Pinpoint the cell where the given text exists, returning its [x, y] midpoint coordinate. 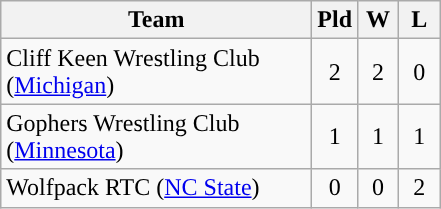
L [420, 20]
Pld [335, 20]
Team [156, 20]
W [378, 20]
Gophers Wrestling Club (Minnesota) [156, 136]
Wolfpack RTC (NC State) [156, 188]
Cliff Keen Wrestling Club (Michigan) [156, 72]
